Return the (x, y) coordinate for the center point of the cell that contains the specified text.  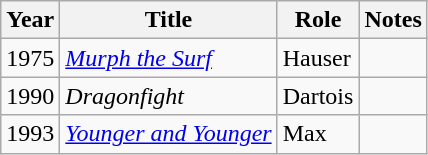
Murph the Surf (168, 58)
Hauser (318, 58)
Dragonfight (168, 96)
Dartois (318, 96)
1975 (30, 58)
1993 (30, 134)
Max (318, 134)
1990 (30, 96)
Younger and Younger (168, 134)
Title (168, 20)
Year (30, 20)
Notes (393, 20)
Role (318, 20)
